Scan for the cell matching the given text and deliver its (x, y) coordinate at center. 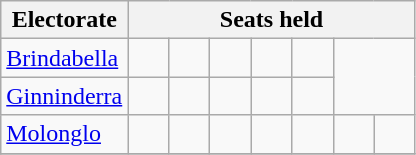
Seats held (272, 20)
Molonglo (64, 134)
Electorate (64, 20)
Ginninderra (64, 96)
Brindabella (64, 58)
